Return the (x, y) coordinate for the center point of the cell that contains the specified text.  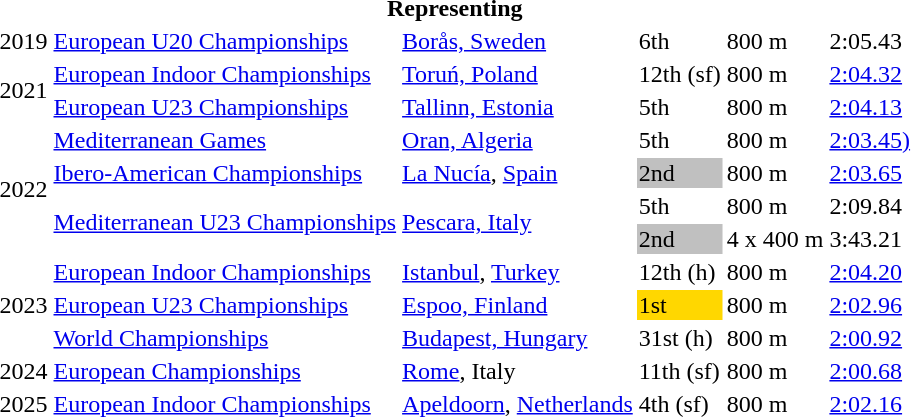
11th (sf) (680, 371)
European U20 Championships (225, 41)
Toruń, Poland (518, 74)
6th (680, 41)
31st (h) (680, 338)
4 x 400 m (775, 239)
1st (680, 305)
Budapest, Hungary (518, 338)
La Nucía, Spain (518, 173)
Istanbul, Turkey (518, 272)
12th (h) (680, 272)
Rome, Italy (518, 371)
Pescara, Italy (518, 222)
European Championships (225, 371)
Borås, Sweden (518, 41)
Ibero-American Championships (225, 173)
12th (sf) (680, 74)
Oran, Algeria (518, 140)
Mediterranean U23 Championships (225, 222)
Mediterranean Games (225, 140)
Tallinn, Estonia (518, 107)
World Championships (225, 338)
Espoo, Finland (518, 305)
